Locate the cell with the specified text and output its (x, y) center coordinate. 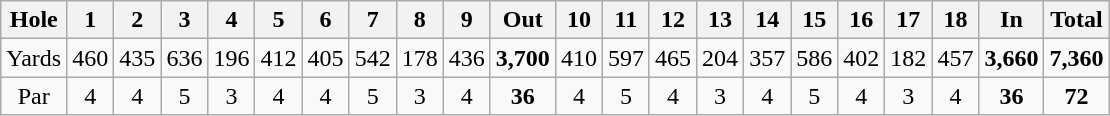
2 (138, 20)
357 (768, 58)
7 (372, 20)
636 (184, 58)
435 (138, 58)
460 (90, 58)
72 (1076, 96)
182 (908, 58)
Total (1076, 20)
14 (768, 20)
436 (466, 58)
412 (278, 58)
196 (232, 58)
597 (626, 58)
8 (420, 20)
405 (326, 58)
178 (420, 58)
18 (956, 20)
13 (720, 20)
10 (578, 20)
457 (956, 58)
11 (626, 20)
402 (862, 58)
Out (522, 20)
12 (672, 20)
17 (908, 20)
16 (862, 20)
Yards (34, 58)
542 (372, 58)
3,660 (1012, 58)
586 (814, 58)
3,700 (522, 58)
1 (90, 20)
In (1012, 20)
204 (720, 58)
Par (34, 96)
7,360 (1076, 58)
Hole (34, 20)
465 (672, 58)
9 (466, 20)
410 (578, 58)
15 (814, 20)
6 (326, 20)
